Provide the [X, Y] coordinate of the cell's center where the given text is located.  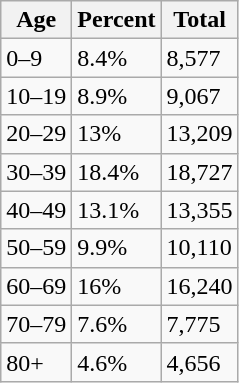
9,067 [200, 96]
4,656 [200, 362]
7,775 [200, 324]
10–19 [36, 96]
Age [36, 20]
50–59 [36, 248]
Percent [116, 20]
80+ [36, 362]
8.9% [116, 96]
30–39 [36, 172]
40–49 [36, 210]
10,110 [200, 248]
13,209 [200, 134]
Total [200, 20]
13% [116, 134]
70–79 [36, 324]
13.1% [116, 210]
0–9 [36, 58]
16,240 [200, 286]
13,355 [200, 210]
60–69 [36, 286]
4.6% [116, 362]
9.9% [116, 248]
18,727 [200, 172]
16% [116, 286]
20–29 [36, 134]
8.4% [116, 58]
18.4% [116, 172]
7.6% [116, 324]
8,577 [200, 58]
